Determine the [x, y] coordinate at the center of the cell enclosing the given text.  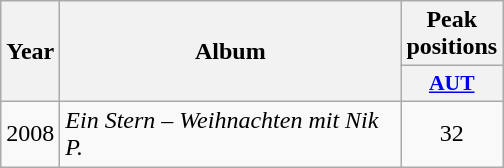
AUT [452, 84]
32 [452, 134]
2008 [30, 134]
Album [230, 52]
Ein Stern – Weihnachten mit Nik P. [230, 134]
Year [30, 52]
Peak positions [452, 34]
